Scan for the cell matching the given text and deliver its (x, y) coordinate at center. 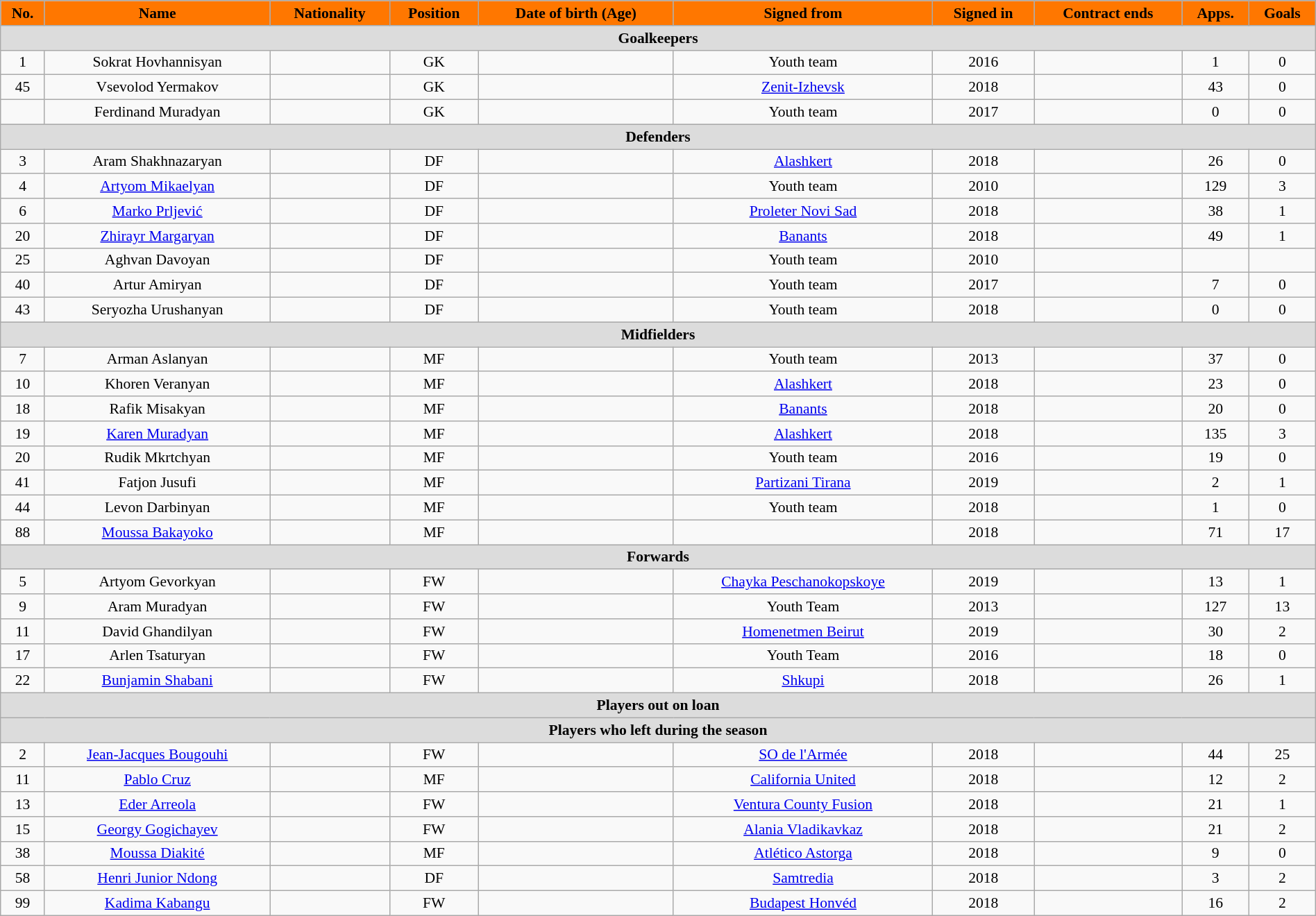
Homenetmen Beirut (803, 631)
Karen Muradyan (157, 434)
Artur Amiryan (157, 285)
Goalkeepers (658, 38)
Aram Shakhnazaryan (157, 162)
Players who left during the season (658, 730)
Position (434, 13)
Moussa Bakayoko (157, 532)
Alania Vladikavkaz (803, 829)
99 (23, 904)
Signed in (984, 13)
15 (23, 829)
Aram Muradyan (157, 607)
Partizani Tirana (803, 483)
SO de l'Armée (803, 755)
Ferdinand Muradyan (157, 112)
22 (23, 681)
Eder Arreola (157, 804)
Henri Junior Ndong (157, 879)
Jean-Jacques Bougouhi (157, 755)
Marko Prljević (157, 211)
Aghvan Davoyan (157, 260)
Budapest Honvéd (803, 904)
12 (1216, 780)
Players out on loan (658, 706)
71 (1216, 532)
88 (23, 532)
Arlen Tsaturyan (157, 656)
No. (23, 13)
Zhirayr Margaryan (157, 236)
Kadima Kabangu (157, 904)
Signed from (803, 13)
Moussa Diakité (157, 854)
California United (803, 780)
Artyom Mikaelyan (157, 187)
Proleter Novi Sad (803, 211)
Pablo Cruz (157, 780)
Nationality (330, 13)
23 (1216, 384)
Defenders (658, 137)
6 (23, 211)
Atlético Astorga (803, 854)
Zenit-Izhevsk (803, 87)
Rudik Mkrtchyan (157, 458)
Name (157, 13)
Contract ends (1108, 13)
Midfielders (658, 334)
Bunjamin Shabani (157, 681)
127 (1216, 607)
Seryozha Urushanyan (157, 310)
45 (23, 87)
40 (23, 285)
41 (23, 483)
Chayka Peschanokopskoye (803, 582)
58 (23, 879)
10 (23, 384)
Goals (1283, 13)
Khoren Veranyan (157, 384)
Ventura County Fusion (803, 804)
129 (1216, 187)
Arman Aslanyan (157, 359)
Rafik Misakyan (157, 409)
Samtredia (803, 879)
135 (1216, 434)
Fatjon Jusufi (157, 483)
Artyom Gevorkyan (157, 582)
Shkupi (803, 681)
37 (1216, 359)
5 (23, 582)
Levon Darbinyan (157, 508)
Georgy Gogichayev (157, 829)
Sokrat Hovhannisyan (157, 62)
4 (23, 187)
49 (1216, 236)
Date of birth (Age) (576, 13)
30 (1216, 631)
Forwards (658, 557)
Apps. (1216, 13)
Vsevolod Yermakov (157, 87)
16 (1216, 904)
David Ghandilyan (157, 631)
